Return the (x, y) coordinate for the center point of the cell that contains the specified text.  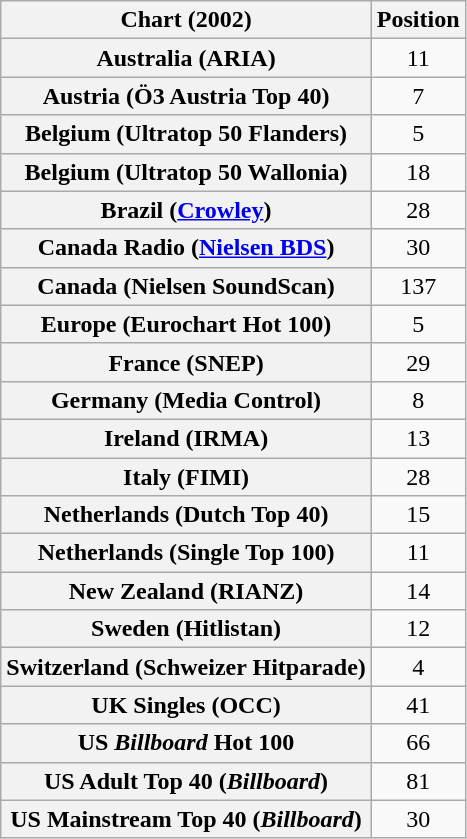
7 (418, 96)
Austria (Ö3 Austria Top 40) (186, 96)
81 (418, 781)
New Zealand (RIANZ) (186, 591)
Netherlands (Dutch Top 40) (186, 515)
8 (418, 400)
UK Singles (OCC) (186, 705)
Ireland (IRMA) (186, 438)
29 (418, 362)
Germany (Media Control) (186, 400)
4 (418, 667)
13 (418, 438)
41 (418, 705)
France (SNEP) (186, 362)
66 (418, 743)
Europe (Eurochart Hot 100) (186, 324)
Australia (ARIA) (186, 58)
Belgium (Ultratop 50 Wallonia) (186, 172)
15 (418, 515)
Switzerland (Schweizer Hitparade) (186, 667)
18 (418, 172)
US Adult Top 40 (Billboard) (186, 781)
Position (418, 20)
Chart (2002) (186, 20)
Belgium (Ultratop 50 Flanders) (186, 134)
Canada Radio (Nielsen BDS) (186, 248)
14 (418, 591)
Netherlands (Single Top 100) (186, 553)
12 (418, 629)
Sweden (Hitlistan) (186, 629)
US Mainstream Top 40 (Billboard) (186, 819)
Italy (FIMI) (186, 477)
Brazil (Crowley) (186, 210)
Canada (Nielsen SoundScan) (186, 286)
137 (418, 286)
US Billboard Hot 100 (186, 743)
